Extract the (x, y) coordinate from the center of the cell holding the provided text.  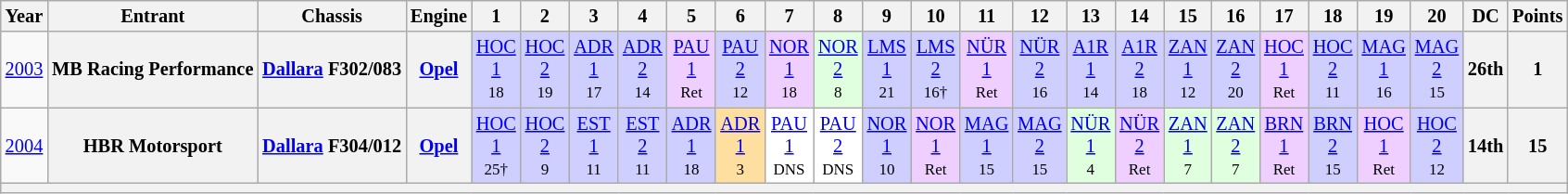
DC (1486, 16)
A1R114 (1090, 70)
HOC219 (545, 70)
NÜR2Ret (1140, 146)
Dallara F304/012 (332, 146)
PAU1DNS (790, 146)
18 (1333, 16)
Entrant (152, 16)
EST111 (593, 146)
BRN215 (1333, 146)
NÜR1Ret (986, 70)
9 (888, 16)
8 (838, 16)
PAU212 (740, 70)
NÜR14 (1090, 146)
2 (545, 16)
Engine (439, 16)
HOC118 (497, 70)
ADR118 (691, 146)
13 (1090, 16)
NOR110 (888, 146)
NOR1Ret (936, 146)
HOC125† (497, 146)
ZAN17 (1188, 146)
Chassis (332, 16)
BRN1Ret (1284, 146)
HOC211 (1333, 70)
MAG115 (986, 146)
Points (1537, 16)
3 (593, 16)
HOC212 (1436, 146)
12 (1040, 16)
LMS121 (888, 70)
14th (1486, 146)
2004 (24, 146)
26th (1486, 70)
7 (790, 16)
HOC29 (545, 146)
NÜR216 (1040, 70)
10 (936, 16)
5 (691, 16)
20 (1436, 16)
MB Racing Performance (152, 70)
19 (1385, 16)
ZAN112 (1188, 70)
MAG116 (1385, 70)
ZAN27 (1236, 146)
PAU2DNS (838, 146)
17 (1284, 16)
PAU1Ret (691, 70)
2003 (24, 70)
EST211 (643, 146)
ADR214 (643, 70)
ZAN220 (1236, 70)
11 (986, 16)
6 (740, 16)
HBR Motorsport (152, 146)
Dallara F302/083 (332, 70)
14 (1140, 16)
ADR13 (740, 146)
4 (643, 16)
LMS216† (936, 70)
Year (24, 16)
A1R218 (1140, 70)
NOR28 (838, 70)
ADR117 (593, 70)
16 (1236, 16)
NOR118 (790, 70)
